Return [x, y] of the center of cell containing provided text 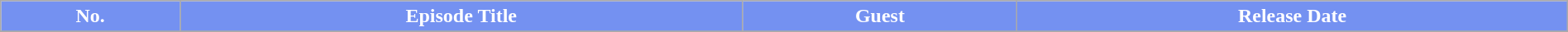
Release Date [1292, 16]
No. [91, 16]
Guest [880, 16]
Episode Title [461, 16]
